Capture the cell that displays the provided text and extract its [x, y] central coordinate. 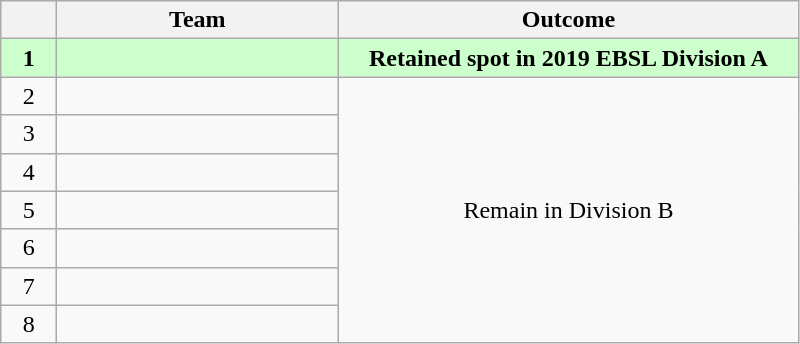
2 [29, 96]
Remain in Division B [568, 210]
7 [29, 286]
Team [198, 20]
4 [29, 172]
6 [29, 248]
3 [29, 134]
Retained spot in 2019 EBSL Division A [568, 58]
1 [29, 58]
8 [29, 324]
5 [29, 210]
Outcome [568, 20]
